Return (x, y) of the center of cell containing provided text 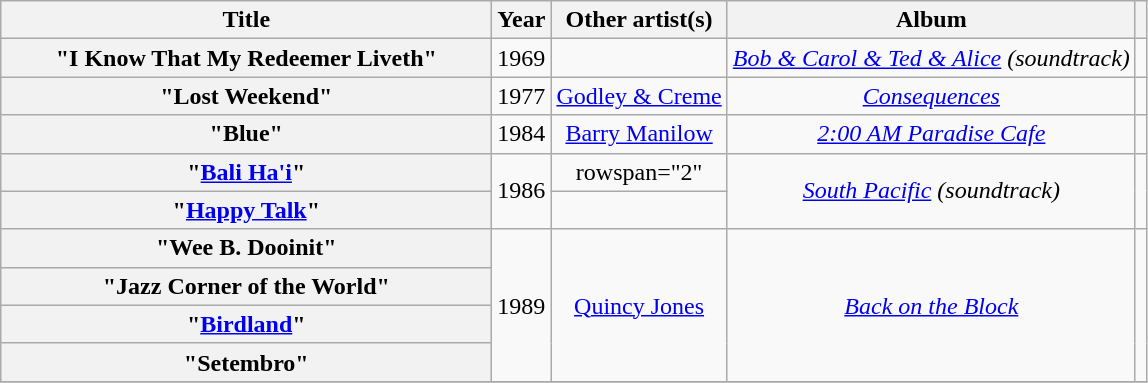
"Blue" (246, 134)
Other artist(s) (639, 20)
"Birdland" (246, 324)
"Wee B. Dooinit" (246, 248)
Title (246, 20)
"Jazz Corner of the World" (246, 286)
1986 (522, 191)
Barry Manilow (639, 134)
Year (522, 20)
1989 (522, 305)
Quincy Jones (639, 305)
"I Know That My Redeemer Liveth" (246, 58)
"Setembro" (246, 362)
1984 (522, 134)
1969 (522, 58)
Album (931, 20)
rowspan="2" (639, 172)
Godley & Creme (639, 96)
Bob & Carol & Ted & Alice (soundtrack) (931, 58)
Back on the Block (931, 305)
"Bali Ha'i" (246, 172)
South Pacific (soundtrack) (931, 191)
2:00 AM Paradise Cafe (931, 134)
"Happy Talk" (246, 210)
"Lost Weekend" (246, 96)
1977 (522, 96)
Consequences (931, 96)
